Scan for the cell matching the given text and deliver its (x, y) coordinate at center. 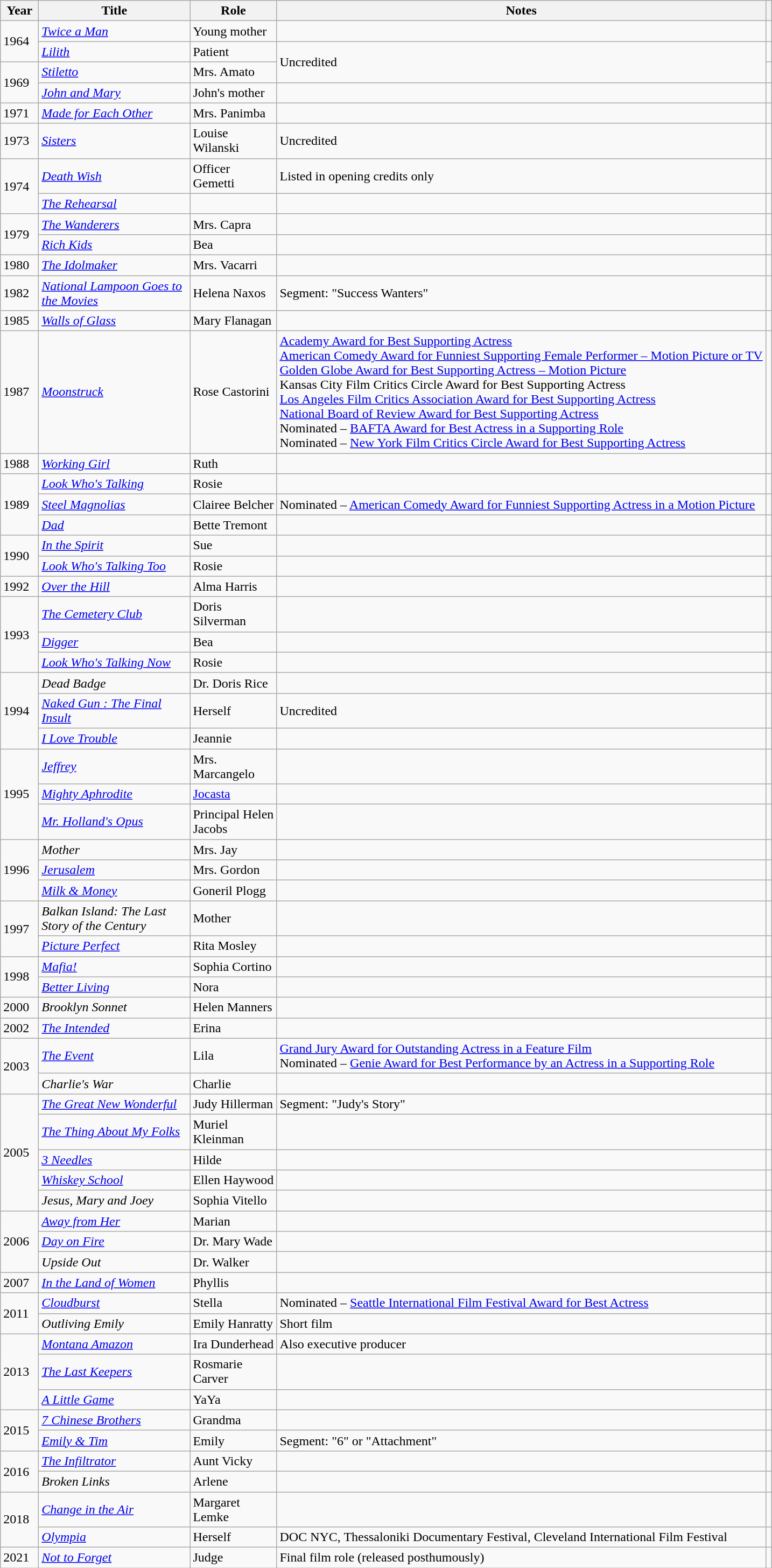
Helen Manners (234, 1007)
The Last Keepers (114, 1372)
The Infiltrator (114, 1461)
Phyllis (234, 1283)
Doris Silverman (234, 614)
Change in the Air (114, 1509)
Look Who's Talking Now (114, 662)
Jeannie (234, 738)
Mrs. Capra (234, 224)
Margaret Lemke (234, 1509)
Mafia! (114, 967)
Nominated – American Comedy Award for Funniest Supporting Actress in a Motion Picture (521, 505)
1974 (19, 186)
Role (234, 11)
YaYa (234, 1399)
Mrs. Amato (234, 72)
The Great New Wonderful (114, 1104)
2007 (19, 1283)
Arlene (234, 1481)
Charlie (234, 1083)
1985 (19, 321)
Better Living (114, 987)
1973 (19, 141)
A Little Game (114, 1399)
2016 (19, 1471)
Whiskey School (114, 1180)
Walls of Glass (114, 321)
1992 (19, 586)
1989 (19, 505)
In the Spirit (114, 545)
Mrs. Jay (234, 850)
The Idolmaker (114, 265)
1998 (19, 977)
Look Who's Talking Too (114, 566)
Segment: "Judy's Story" (521, 1104)
Nora (234, 987)
1994 (19, 711)
John and Mary (114, 93)
Olympia (114, 1537)
Ellen Haywood (234, 1180)
Muriel Kleinman (234, 1132)
Mrs. Vacarri (234, 265)
The Thing About My Folks (114, 1132)
Short film (521, 1324)
Stella (234, 1303)
Also executive producer (521, 1344)
Sophia Cortino (234, 967)
Steel Magnolias (114, 505)
Final film role (released posthumously) (521, 1558)
Goneril Plogg (234, 891)
Mrs. Marcangelo (234, 766)
1993 (19, 634)
The Event (114, 1055)
Not to Forget (114, 1558)
Brooklyn Sonnet (114, 1007)
Rita Mosley (234, 946)
2002 (19, 1028)
Segment: "6" or "Attachment" (521, 1440)
2018 (19, 1520)
Hilde (234, 1159)
Grand Jury Award for Outstanding Actress in a Feature FilmNominated – Genie Award for Best Performance by an Actress in a Supporting Role (521, 1055)
The Rehearsal (114, 204)
Lila (234, 1055)
2011 (19, 1313)
Emily & Tim (114, 1440)
Dr. Walker (234, 1262)
Louise Wilanski (234, 141)
Young mother (234, 31)
1987 (19, 392)
Away from Her (114, 1221)
Year (19, 11)
Emily Hanratty (234, 1324)
Dead Badge (114, 683)
The Cemetery Club (114, 614)
Moonstruck (114, 392)
Dr. Mary Wade (234, 1242)
Judy Hillerman (234, 1104)
Marian (234, 1221)
Notes (521, 11)
Mary Flanagan (234, 321)
Emily (234, 1440)
The Wanderers (114, 224)
National Lampoon Goes to the Movies (114, 293)
Helena Naxos (234, 293)
Grandma (234, 1420)
Ira Dunderhead (234, 1344)
1990 (19, 556)
1997 (19, 928)
Stiletto (114, 72)
Mrs. Panimba (234, 113)
Outliving Emily (114, 1324)
Jocasta (234, 794)
Principal Helen Jacobs (234, 822)
2003 (19, 1066)
Sisters (114, 141)
Twice a Man (114, 31)
Naked Gun : The Final Insult (114, 711)
2006 (19, 1242)
Cloudburst (114, 1303)
Sue (234, 545)
Dr. Doris Rice (234, 683)
1988 (19, 464)
Death Wish (114, 176)
Mr. Holland's Opus (114, 822)
Erina (234, 1028)
In the Land of Women (114, 1283)
Made for Each Other (114, 113)
1971 (19, 113)
2005 (19, 1152)
Judge (234, 1558)
Upside Out (114, 1262)
Listed in opening credits only (521, 176)
Mighty Aphrodite (114, 794)
1996 (19, 870)
3 Needles (114, 1159)
Rosmarie Carver (234, 1372)
2021 (19, 1558)
DOC NYC, Thessaloniki Documentary Festival, Cleveland International Film Festival (521, 1537)
Lilith (114, 52)
Title (114, 11)
Rose Castorini (234, 392)
John's mother (234, 93)
Digger (114, 642)
Dad (114, 525)
Segment: "Success Wanters" (521, 293)
Clairee Belcher (234, 505)
Sophia Vitello (234, 1201)
Jeffrey (114, 766)
Picture Perfect (114, 946)
Alma Harris (234, 586)
2013 (19, 1372)
1980 (19, 265)
Nominated – Seattle International Film Festival Award for Best Actress (521, 1303)
Jesus, Mary and Joey (114, 1201)
Balkan Island: The Last Story of the Century (114, 919)
Charlie's War (114, 1083)
Day on Fire (114, 1242)
1979 (19, 234)
1995 (19, 794)
Aunt Vicky (234, 1461)
1964 (19, 41)
Mrs. Gordon (234, 870)
Working Girl (114, 464)
Broken Links (114, 1481)
2000 (19, 1007)
7 Chinese Brothers (114, 1420)
1982 (19, 293)
Rich Kids (114, 244)
Jerusalem (114, 870)
Over the Hill (114, 586)
I Love Trouble (114, 738)
2015 (19, 1430)
Look Who's Talking (114, 484)
The Intended (114, 1028)
Officer Gemetti (234, 176)
Patient (234, 52)
Bette Tremont (234, 525)
1969 (19, 82)
Montana Amazon (114, 1344)
Ruth (234, 464)
Milk & Money (114, 891)
